Capture the cell that displays the provided text and extract its (X, Y) central coordinate. 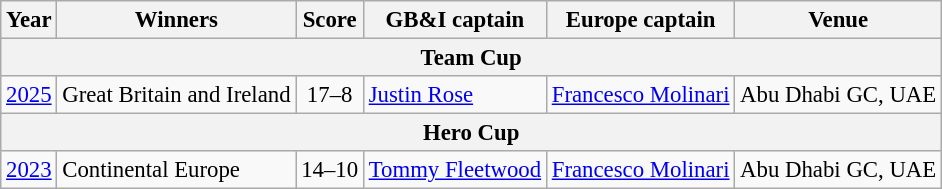
2025 (29, 95)
Hero Cup (472, 133)
Europe captain (640, 20)
Continental Europe (176, 170)
Justin Rose (454, 95)
Tommy Fleetwood (454, 170)
17–8 (330, 95)
Team Cup (472, 58)
GB&I captain (454, 20)
Venue (838, 20)
Year (29, 20)
14–10 (330, 170)
2023 (29, 170)
Winners (176, 20)
Great Britain and Ireland (176, 95)
Score (330, 20)
